Output the [x, y] coordinate of the center of the cell containing the given text.  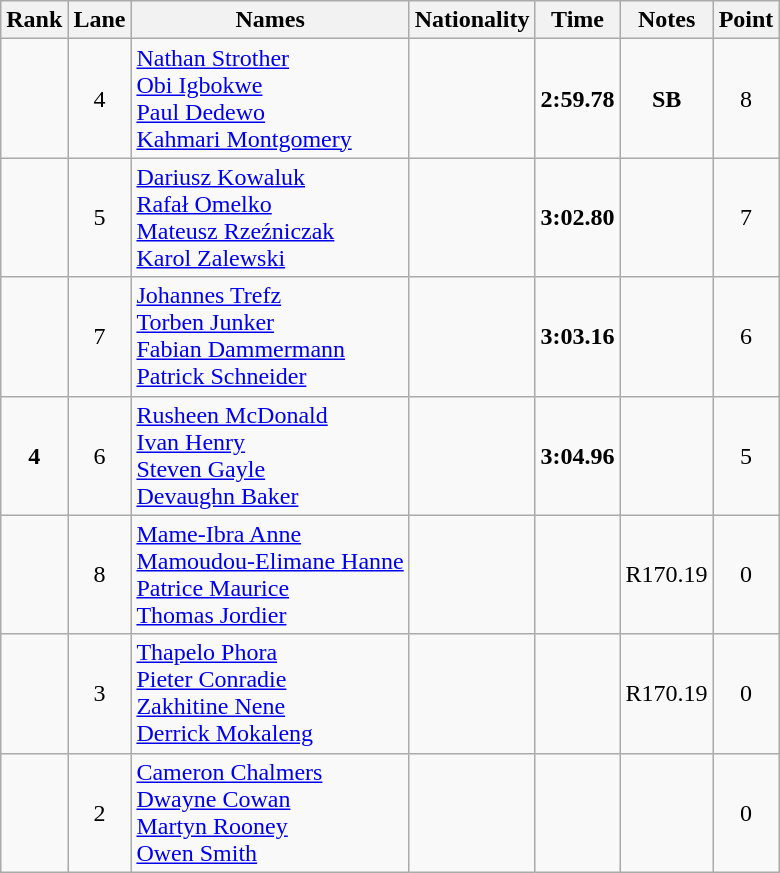
Nationality [472, 20]
Nathan StrotherObi IgbokwePaul DedewoKahmari Montgomery [270, 98]
SB [666, 98]
Rank [34, 20]
Rusheen McDonaldIvan HenrySteven GayleDevaughn Baker [270, 456]
Notes [666, 20]
Dariusz KowalukRafał OmelkoMateusz RzeźniczakKarol Zalewski [270, 218]
Cameron ChalmersDwayne CowanMartyn RooneyOwen Smith [270, 812]
Names [270, 20]
Point [746, 20]
3:02.80 [578, 218]
3:03.16 [578, 336]
Lane [100, 20]
Mame-Ibra AnneMamoudou-Elimane HannePatrice MauriceThomas Jordier [270, 574]
3:04.96 [578, 456]
Time [578, 20]
2:59.78 [578, 98]
Johannes TrefzTorben JunkerFabian DammermannPatrick Schneider [270, 336]
3 [100, 694]
Thapelo PhoraPieter ConradieZakhitine NeneDerrick Mokaleng [270, 694]
2 [100, 812]
